Output the [x, y] coordinate of the center of the cell containing the given text.  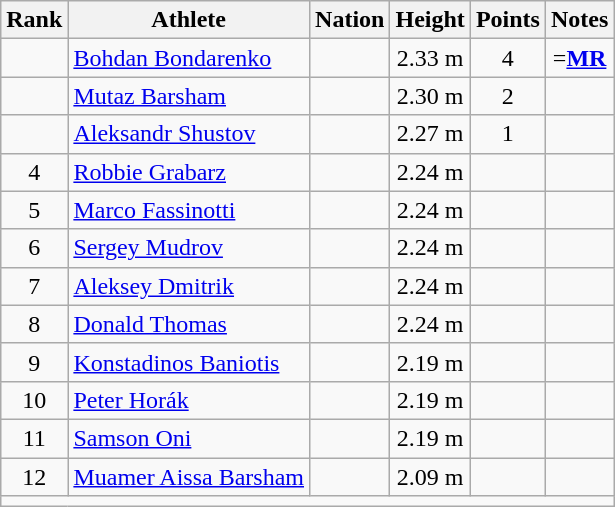
Points [508, 20]
Athlete [189, 20]
1 [508, 134]
2 [508, 96]
7 [34, 286]
6 [34, 248]
9 [34, 362]
10 [34, 400]
11 [34, 438]
Aleksandr Shustov [189, 134]
Samson Oni [189, 438]
Mutaz Barsham [189, 96]
8 [34, 324]
5 [34, 210]
Height [430, 20]
Muamer Aissa Barsham [189, 477]
Bohdan Bondarenko [189, 58]
Robbie Grabarz [189, 172]
2.27 m [430, 134]
Aleksey Dmitrik [189, 286]
Donald Thomas [189, 324]
2.30 m [430, 96]
Nation [350, 20]
Sergey Mudrov [189, 248]
Notes [579, 20]
12 [34, 477]
Konstadinos Baniotis [189, 362]
Rank [34, 20]
2.09 m [430, 477]
=MR [579, 58]
Peter Horák [189, 400]
2.33 m [430, 58]
Marco Fassinotti [189, 210]
